Locate the cell with the specified text and output its (x, y) center coordinate. 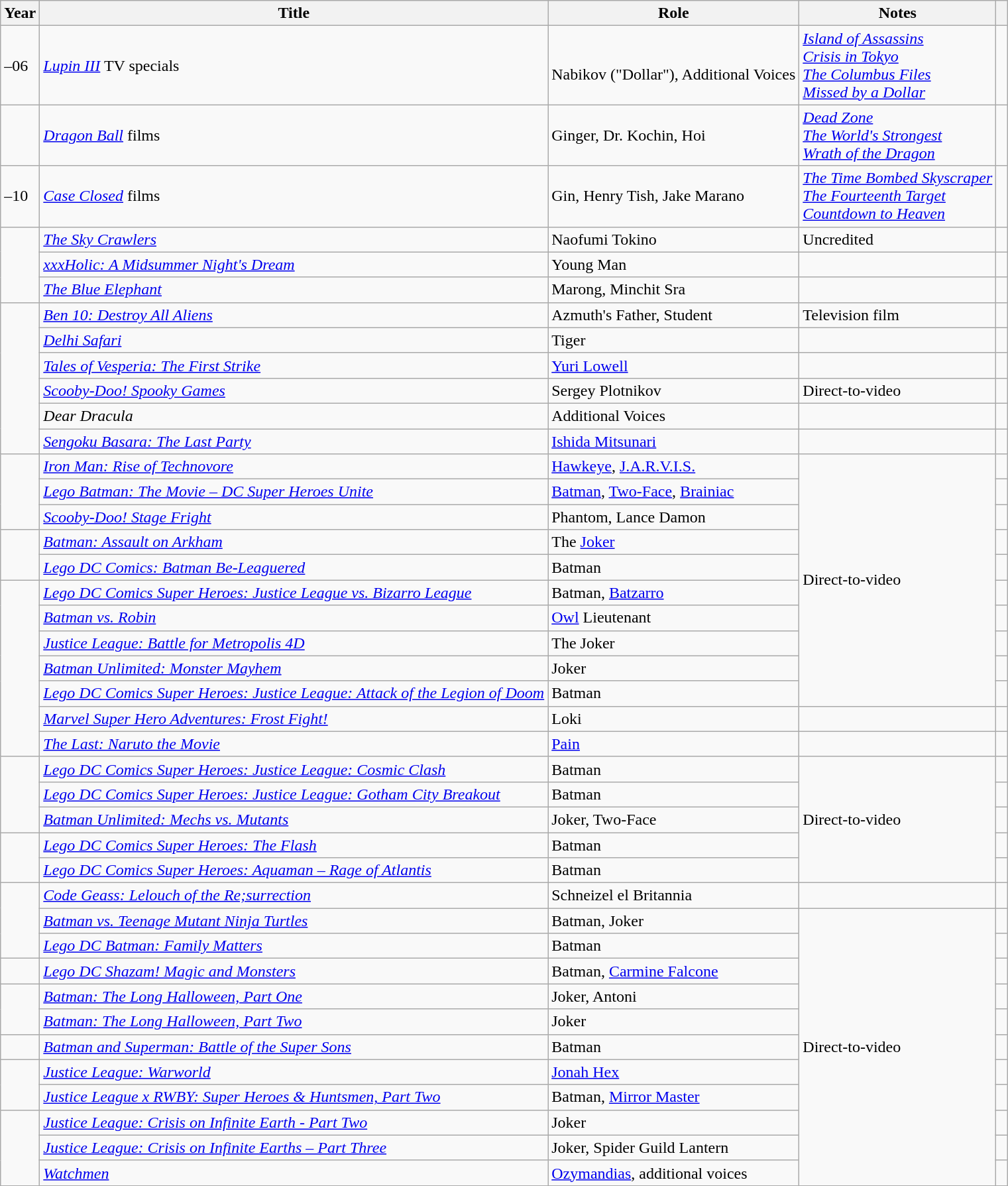
Code Geass: Lelouch of the Re;surrection (294, 896)
Role (673, 13)
Batman: The Long Halloween, Part One (294, 996)
Jonah Hex (673, 1072)
Lego DC Comics Super Heroes: Justice League: Gotham City Breakout (294, 794)
The Time Bombed SkyscraperThe Fourteenth TargetCountdown to Heaven (897, 196)
Yuri Lowell (673, 365)
Iron Man: Rise of Technovore (294, 467)
Watchmen (294, 1173)
Young Man (673, 265)
Batman, Two-Face, Brainiac (673, 492)
Lego DC Comics Super Heroes: Aquaman – Rage of Atlantis (294, 870)
Justice League: Crisis on Infinite Earths – Part Three (294, 1148)
Ben 10: Destroy All Aliens (294, 315)
Notes (897, 13)
Nabikov ("Dollar"), Additional Voices (673, 65)
Case Closed films (294, 196)
Batman, Mirror Master (673, 1097)
Scooby-Doo! Stage Fright (294, 517)
The Sky Crawlers (294, 239)
Lego DC Comics Super Heroes: Justice League vs. Bizarro League (294, 593)
Joker, Two-Face (673, 819)
Television film (897, 315)
Joker, Antoni (673, 996)
Batman, Batzarro (673, 593)
Justice League: Warworld (294, 1072)
Gin, Henry Tish, Jake Marano (673, 196)
Sergey Plotnikov (673, 390)
Batman: Assault on Arkham (294, 542)
Lego DC Shazam! Magic and Monsters (294, 971)
Lego DC Comics Super Heroes: Justice League: Attack of the Legion of Doom (294, 693)
Delhi Safari (294, 340)
Island of AssassinsCrisis in TokyoThe Columbus FilesMissed by a Dollar (897, 65)
Batman, Carmine Falcone (673, 971)
Justice League: Crisis on Infinite Earth - Part Two (294, 1122)
Marong, Minchit Sra (673, 290)
Scooby-Doo! Spooky Games (294, 390)
Ozymandias, additional voices (673, 1173)
Lego DC Comics Super Heroes: Justice League: Cosmic Clash (294, 769)
Ishida Mitsunari (673, 441)
Schneizel el Britannia (673, 896)
Sengoku Basara: The Last Party (294, 441)
Batman vs. Robin (294, 618)
Justice League: Battle for Metropolis 4D (294, 643)
Phantom, Lance Damon (673, 517)
Lego Batman: The Movie – DC Super Heroes Unite (294, 492)
Pain (673, 744)
Lupin III TV specials (294, 65)
Hawkeye, J.A.R.V.I.S. (673, 467)
Batman: The Long Halloween, Part Two (294, 1022)
Batman Unlimited: Monster Mayhem (294, 668)
Marvel Super Hero Adventures: Frost Fight! (294, 719)
Dead ZoneThe World's StrongestWrath of the Dragon (897, 135)
Ginger, Dr. Kochin, Hoi (673, 135)
xxxHolic: A Midsummer Night's Dream (294, 265)
Joker, Spider Guild Lantern (673, 1148)
Justice League x RWBY: Super Heroes & Huntsmen, Part Two (294, 1097)
Title (294, 13)
The Last: Naruto the Movie (294, 744)
Owl Lieutenant (673, 618)
Additional Voices (673, 416)
Year (20, 13)
Uncredited (897, 239)
Tales of Vesperia: The First Strike (294, 365)
Batman, Joker (673, 921)
Lego DC Batman: Family Matters (294, 946)
Tiger (673, 340)
Batman and Superman: Battle of the Super Sons (294, 1047)
Lego DC Comics: Batman Be-Leaguered (294, 567)
The Blue Elephant (294, 290)
Loki (673, 719)
Dear Dracula (294, 416)
Azmuth's Father, Student (673, 315)
Batman Unlimited: Mechs vs. Mutants (294, 819)
Lego DC Comics Super Heroes: The Flash (294, 845)
–06 (20, 65)
Naofumi Tokino (673, 239)
Dragon Ball films (294, 135)
Batman vs. Teenage Mutant Ninja Turtles (294, 921)
–10 (20, 196)
